Scan for the cell matching the given text and deliver its (X, Y) coordinate at center. 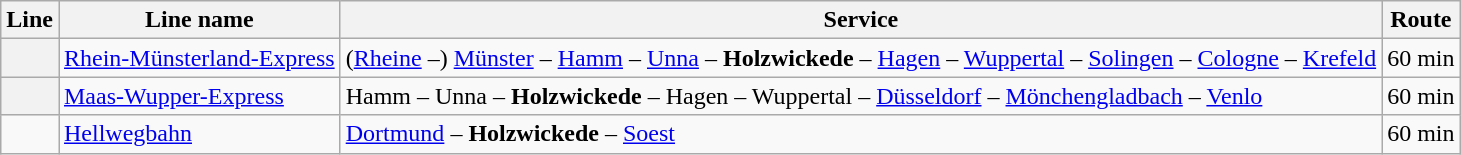
Dortmund – Holzwickede – Soest (860, 134)
(Rheine –) Münster – Hamm – Unna – Holzwickede – Hagen – Wuppertal – Solingen – Cologne – Krefeld (860, 58)
Maas-Wupper-Express (199, 96)
Hellwegbahn (199, 134)
Line (30, 20)
Service (860, 20)
Rhein-Münsterland-Express (199, 58)
Hamm – Unna – Holzwickede – Hagen – Wuppertal – Düsseldorf – Mönchengladbach – Venlo (860, 96)
Route (1421, 20)
Line name (199, 20)
